Extract the [X, Y] coordinate from the center of the cell holding the provided text.  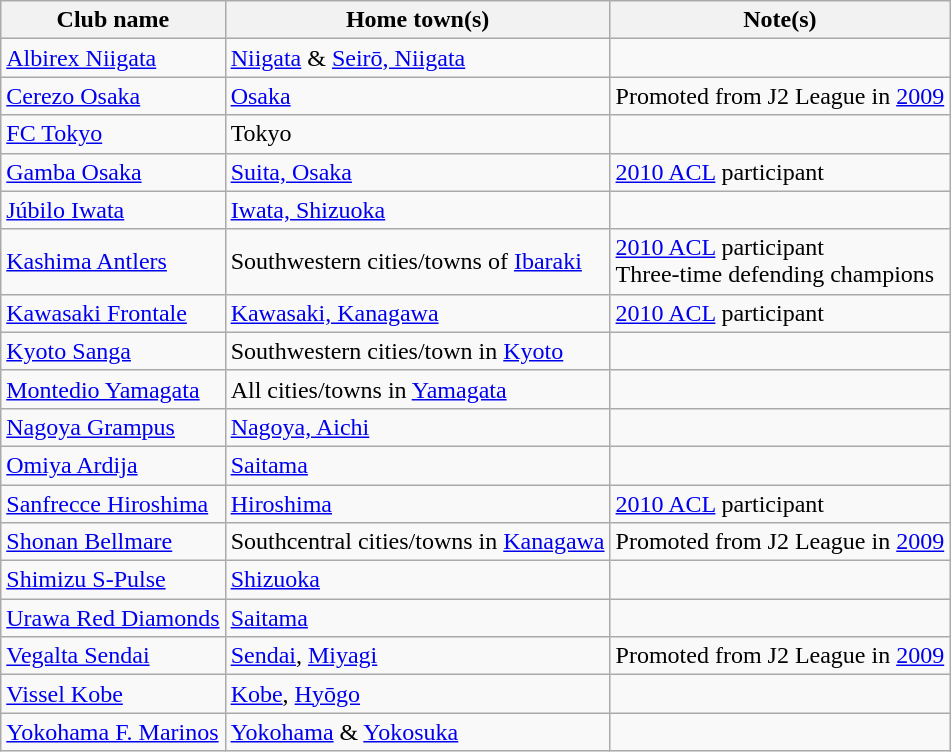
2010 ACL participantThree-time defending champions [780, 262]
Hiroshima [418, 503]
Kyoto Sanga [113, 351]
Club name [113, 20]
Osaka [418, 96]
Gamba Osaka [113, 172]
Urawa Red Diamonds [113, 618]
Cerezo Osaka [113, 96]
Southwestern cities/towns of Ibaraki [418, 262]
Kawasaki Frontale [113, 313]
Vegalta Sendai [113, 656]
Iwata, Shizuoka [418, 210]
Nagoya, Aichi [418, 427]
Suita, Osaka [418, 172]
Albirex Niigata [113, 58]
Kobe, Hyōgo [418, 694]
Southcentral cities/towns in Kanagawa [418, 542]
Note(s) [780, 20]
Home town(s) [418, 20]
Nagoya Grampus [113, 427]
Yokohama & Yokosuka [418, 732]
FC Tokyo [113, 134]
Shimizu S-Pulse [113, 580]
Sendai, Miyagi [418, 656]
Southwestern cities/town in Kyoto [418, 351]
Júbilo Iwata [113, 210]
Yokohama F. Marinos [113, 732]
Vissel Kobe [113, 694]
All cities/towns in Yamagata [418, 389]
Montedio Yamagata [113, 389]
Sanfrecce Hiroshima [113, 503]
Omiya Ardija [113, 465]
Kashima Antlers [113, 262]
Niigata & Seirō, Niigata [418, 58]
Kawasaki, Kanagawa [418, 313]
Shonan Bellmare [113, 542]
Shizuoka [418, 580]
Tokyo [418, 134]
